For the text-containing cell, return its midpoint in (x, y) coordinate format. 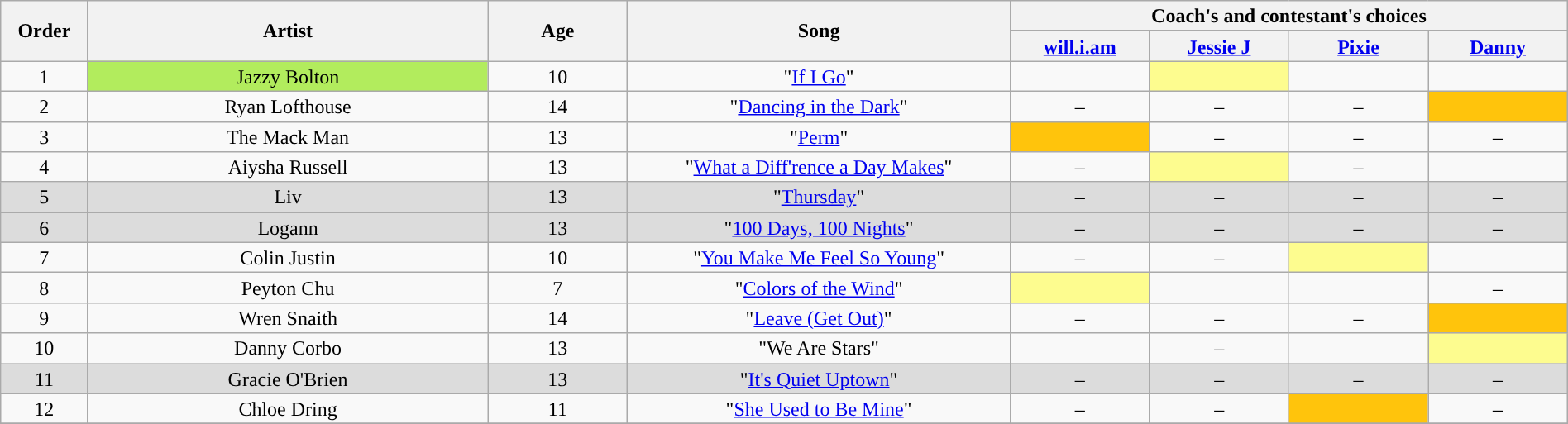
"What a Diff'rence a Day Makes" (819, 167)
2 (45, 106)
Ryan Lofthouse (288, 106)
Song (819, 31)
Peyton Chu (288, 288)
Danny Corbo (288, 349)
will.i.am (1080, 46)
Wren Snaith (288, 317)
"Thursday" (819, 197)
1 (45, 76)
"She Used to Be Mine" (819, 408)
3 (45, 137)
Order (45, 31)
Jazzy Bolton (288, 76)
"It's Quiet Uptown" (819, 379)
Jessie J (1219, 46)
Danny (1499, 46)
"Colors of the Wind" (819, 288)
5 (45, 197)
6 (45, 228)
Chloe Dring (288, 408)
12 (45, 408)
9 (45, 317)
"Leave (Get Out)" (819, 317)
Coach's and contestant's choices (1289, 17)
4 (45, 167)
Colin Justin (288, 258)
"Perm" (819, 137)
Pixie (1358, 46)
8 (45, 288)
"100 Days, 100 Nights" (819, 228)
Aiysha Russell (288, 167)
"We Are Stars" (819, 349)
Age (557, 31)
The Mack Man (288, 137)
Artist (288, 31)
Logann (288, 228)
"You Make Me Feel So Young" (819, 258)
"Dancing in the Dark" (819, 106)
Liv (288, 197)
"If I Go" (819, 76)
Gracie O'Brien (288, 379)
